Scan for the cell matching the given text and deliver its (X, Y) coordinate at center. 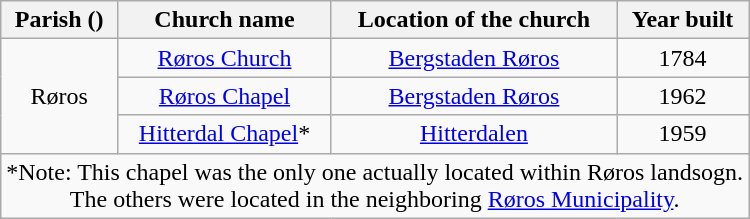
1959 (682, 134)
Parish () (60, 20)
Røros (60, 96)
Location of the church (474, 20)
Church name (225, 20)
1784 (682, 58)
Hitterdalen (474, 134)
*Note: This chapel was the only one actually located within Røros landsogn.The others were located in the neighboring Røros Municipality. (375, 186)
Røros Church (225, 58)
Year built (682, 20)
1962 (682, 96)
Røros Chapel (225, 96)
Hitterdal Chapel* (225, 134)
